Extract the [x, y] coordinate from the center of the cell holding the provided text.  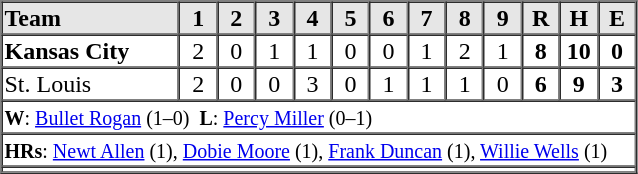
Team [91, 18]
5 [350, 18]
W: Bullet Rogan (1–0) L: Percy Miller (0–1) [319, 116]
4 [312, 18]
St. Louis [91, 84]
7 [427, 18]
R [541, 18]
E [617, 18]
HRs: Newt Allen (1), Dobie Moore (1), Frank Duncan (1), Willie Wells (1) [319, 150]
H [579, 18]
10 [579, 50]
Kansas City [91, 50]
